Extract the (x, y) coordinate from the center of the cell holding the provided text.  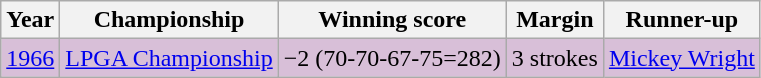
Championship (169, 20)
Runner-up (682, 20)
1966 (30, 58)
LPGA Championship (169, 58)
Year (30, 20)
3 strokes (554, 58)
Margin (554, 20)
−2 (70-70-67-75=282) (392, 58)
Mickey Wright (682, 58)
Winning score (392, 20)
